Scan for the cell matching the given text and deliver its [x, y] coordinate at center. 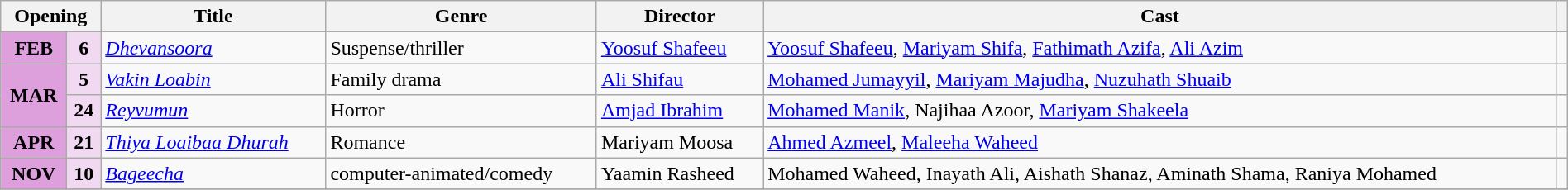
Ahmed Azmeel, Maleeha Waheed [1160, 142]
Reyvumun [213, 111]
6 [84, 48]
Bageecha [213, 173]
5 [84, 79]
Opening [51, 17]
Genre [461, 17]
Thiya Loaibaa Dhurah [213, 142]
Romance [461, 142]
Ali Shifau [680, 79]
Mohamed Jumayyil, Mariyam Majudha, Nuzuhath Shuaib [1160, 79]
Amjad Ibrahim [680, 111]
Yaamin Rasheed [680, 173]
Family drama [461, 79]
Title [213, 17]
MAR [34, 95]
Director [680, 17]
Dhevansoora [213, 48]
FEB [34, 48]
Horror [461, 111]
Cast [1160, 17]
10 [84, 173]
Mohamed Manik, Najihaa Azoor, Mariyam Shakeela [1160, 111]
computer-animated/comedy [461, 173]
Suspense/thriller [461, 48]
Yoosuf Shafeeu [680, 48]
NOV [34, 173]
21 [84, 142]
Mohamed Waheed, Inayath Ali, Aishath Shanaz, Aminath Shama, Raniya Mohamed [1160, 173]
APR [34, 142]
Mariyam Moosa [680, 142]
24 [84, 111]
Vakin Loabin [213, 79]
Yoosuf Shafeeu, Mariyam Shifa, Fathimath Azifa, Ali Azim [1160, 48]
